Pinpoint the cell where the given text exists, returning its (X, Y) midpoint coordinate. 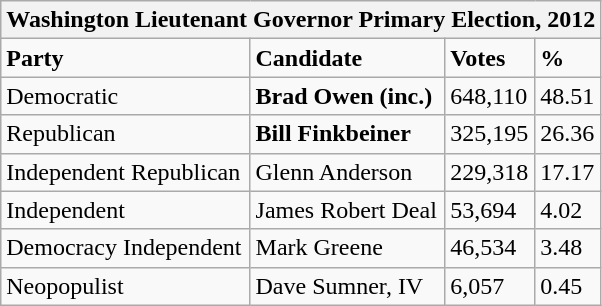
6,057 (490, 286)
Independent (126, 210)
Democracy Independent (126, 248)
Glenn Anderson (348, 172)
Mark Greene (348, 248)
46,534 (490, 248)
Party (126, 58)
% (568, 58)
4.02 (568, 210)
648,110 (490, 96)
229,318 (490, 172)
Votes (490, 58)
53,694 (490, 210)
Candidate (348, 58)
James Robert Deal (348, 210)
0.45 (568, 286)
48.51 (568, 96)
Neopopulist (126, 286)
Bill Finkbeiner (348, 134)
Brad Owen (inc.) (348, 96)
Washington Lieutenant Governor Primary Election, 2012 (301, 20)
Democratic (126, 96)
17.17 (568, 172)
3.48 (568, 248)
Republican (126, 134)
Independent Republican (126, 172)
325,195 (490, 134)
26.36 (568, 134)
Dave Sumner, IV (348, 286)
